Scan for the cell matching the given text and deliver its (X, Y) coordinate at center. 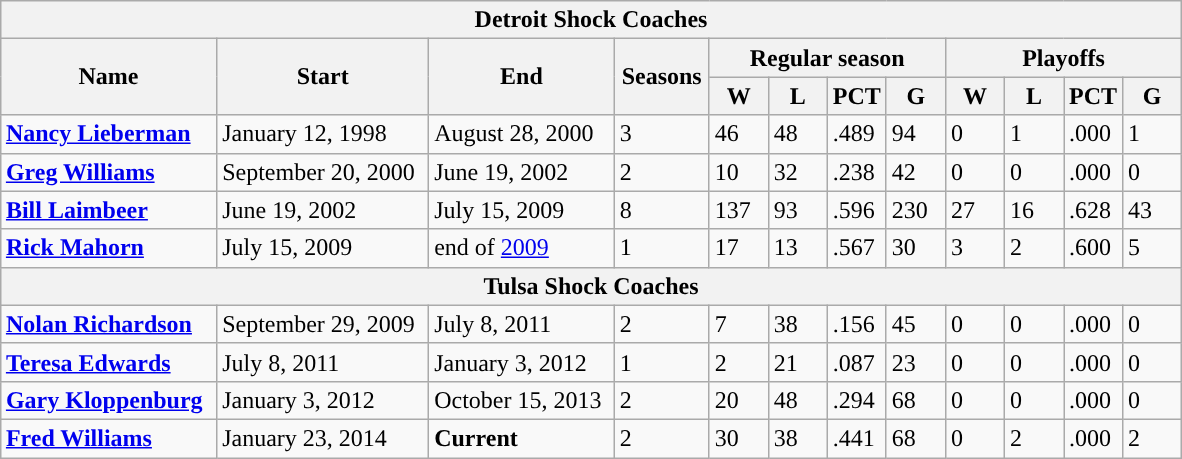
Bill Laimbeer (108, 210)
94 (916, 134)
January 23, 2014 (323, 438)
.628 (1094, 210)
32 (798, 172)
Gary Kloppenburg (108, 400)
.156 (856, 324)
43 (1152, 210)
September 20, 2000 (323, 172)
45 (916, 324)
230 (916, 210)
September 29, 2009 (323, 324)
Rick Mahorn (108, 248)
7 (738, 324)
27 (974, 210)
8 (662, 210)
End (522, 77)
.441 (856, 438)
23 (916, 362)
Fred Williams (108, 438)
Regular season (827, 58)
20 (738, 400)
17 (738, 248)
Detroit Shock Coaches (590, 20)
Playoffs (1063, 58)
Greg Williams (108, 172)
10 (738, 172)
42 (916, 172)
.087 (856, 362)
46 (738, 134)
end of 2009 (522, 248)
137 (738, 210)
Start (323, 77)
13 (798, 248)
16 (1034, 210)
October 15, 2013 (522, 400)
August 28, 2000 (522, 134)
.600 (1094, 248)
.238 (856, 172)
.567 (856, 248)
Name (108, 77)
.294 (856, 400)
.489 (856, 134)
5 (1152, 248)
Nancy Lieberman (108, 134)
Current (522, 438)
.596 (856, 210)
93 (798, 210)
Seasons (662, 77)
January 12, 1998 (323, 134)
21 (798, 362)
Nolan Richardson (108, 324)
Tulsa Shock Coaches (590, 286)
Teresa Edwards (108, 362)
